Pinpoint the cell where the given text exists, returning its (X, Y) midpoint coordinate. 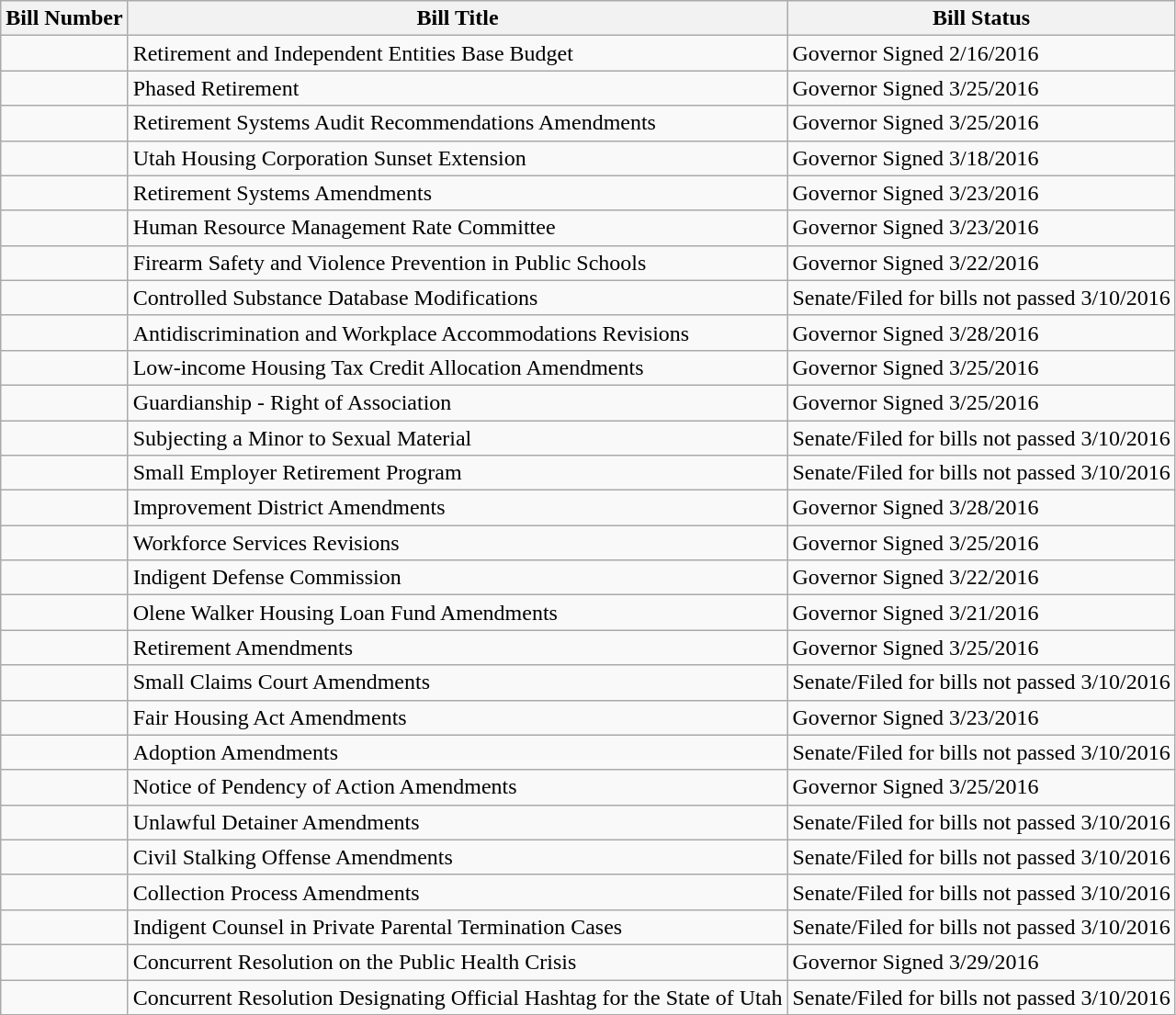
Governor Signed 3/21/2016 (981, 613)
Unlawful Detainer Amendments (458, 822)
Workforce Services Revisions (458, 543)
Guardianship - Right of Association (458, 402)
Concurrent Resolution on the Public Health Crisis (458, 962)
Governor Signed 3/29/2016 (981, 962)
Firearm Safety and Violence Prevention in Public Schools (458, 263)
Improvement District Amendments (458, 508)
Small Claims Court Amendments (458, 682)
Utah Housing Corporation Sunset Extension (458, 158)
Retirement Systems Amendments (458, 193)
Low-income Housing Tax Credit Allocation Amendments (458, 367)
Governor Signed 2/16/2016 (981, 53)
Small Employer Retirement Program (458, 473)
Retirement and Independent Entities Base Budget (458, 53)
Civil Stalking Offense Amendments (458, 857)
Fair Housing Act Amendments (458, 717)
Indigent Counsel in Private Parental Termination Cases (458, 927)
Governor Signed 3/18/2016 (981, 158)
Indigent Defense Commission (458, 578)
Adoption Amendments (458, 752)
Controlled Substance Database Modifications (458, 298)
Olene Walker Housing Loan Fund Amendments (458, 613)
Retirement Amendments (458, 648)
Notice of Pendency of Action Amendments (458, 787)
Bill Title (458, 18)
Phased Retirement (458, 88)
Subjecting a Minor to Sexual Material (458, 438)
Bill Status (981, 18)
Bill Number (64, 18)
Retirement Systems Audit Recommendations Amendments (458, 123)
Concurrent Resolution Designating Official Hashtag for the State of Utah (458, 997)
Collection Process Amendments (458, 892)
Human Resource Management Rate Committee (458, 228)
Antidiscrimination and Workplace Accommodations Revisions (458, 333)
